Pinpoint the cell where the given text exists, returning its (x, y) midpoint coordinate. 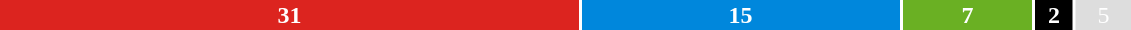
2 (1054, 15)
7 (967, 15)
31 (290, 15)
5 (1103, 15)
15 (740, 15)
